Pinpoint the cell where the given text exists, returning its [X, Y] midpoint coordinate. 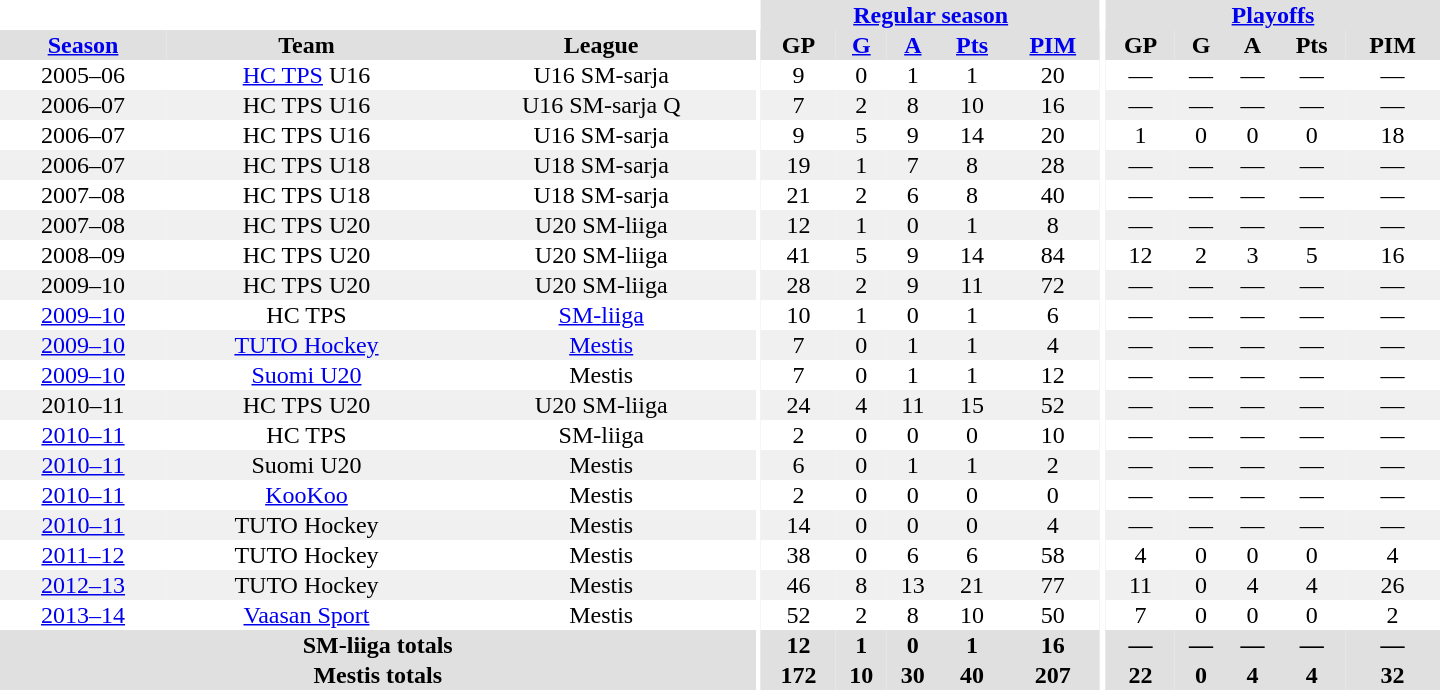
3 [1253, 255]
13 [913, 585]
77 [1052, 585]
22 [1140, 675]
SM-liiga totals [378, 645]
League [602, 45]
46 [798, 585]
U16 SM-sarja Q [602, 105]
18 [1392, 135]
Mestis totals [378, 675]
Season [83, 45]
2013–14 [83, 615]
26 [1392, 585]
2011–12 [83, 555]
2008–09 [83, 255]
Regular season [930, 15]
41 [798, 255]
72 [1052, 285]
KooKoo [306, 495]
32 [1392, 675]
Team [306, 45]
84 [1052, 255]
58 [1052, 555]
207 [1052, 675]
15 [972, 405]
30 [913, 675]
19 [798, 165]
24 [798, 405]
38 [798, 555]
Playoffs [1273, 15]
2005–06 [83, 75]
2012–13 [83, 585]
172 [798, 675]
Vaasan Sport [306, 615]
50 [1052, 615]
